Pinpoint the cell where the given text exists, returning its (X, Y) midpoint coordinate. 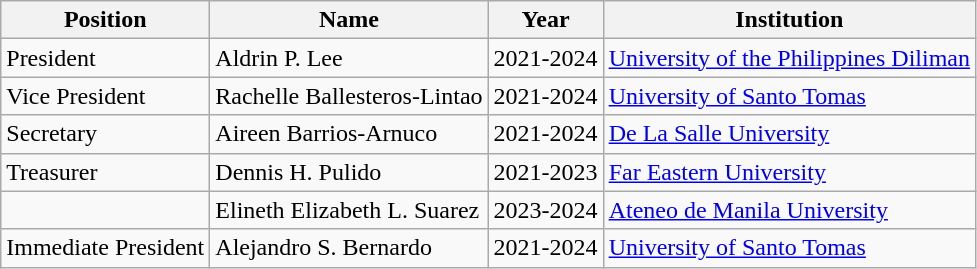
President (106, 58)
Position (106, 20)
Aldrin P. Lee (349, 58)
Institution (789, 20)
Rachelle Ballesteros-Lintao (349, 96)
Year (546, 20)
De La Salle University (789, 134)
University of the Philippines Diliman (789, 58)
Treasurer (106, 172)
Elineth Elizabeth L. Suarez (349, 210)
Alejandro S. Bernardo (349, 248)
2021-2023 (546, 172)
2023-2024 (546, 210)
Immediate President (106, 248)
Far Eastern University (789, 172)
Vice President (106, 96)
Secretary (106, 134)
Dennis H. Pulido (349, 172)
Name (349, 20)
Aireen Barrios-Arnuco (349, 134)
Ateneo de Manila University (789, 210)
